Determine the [x, y] coordinate at the center of the cell enclosing the given text.  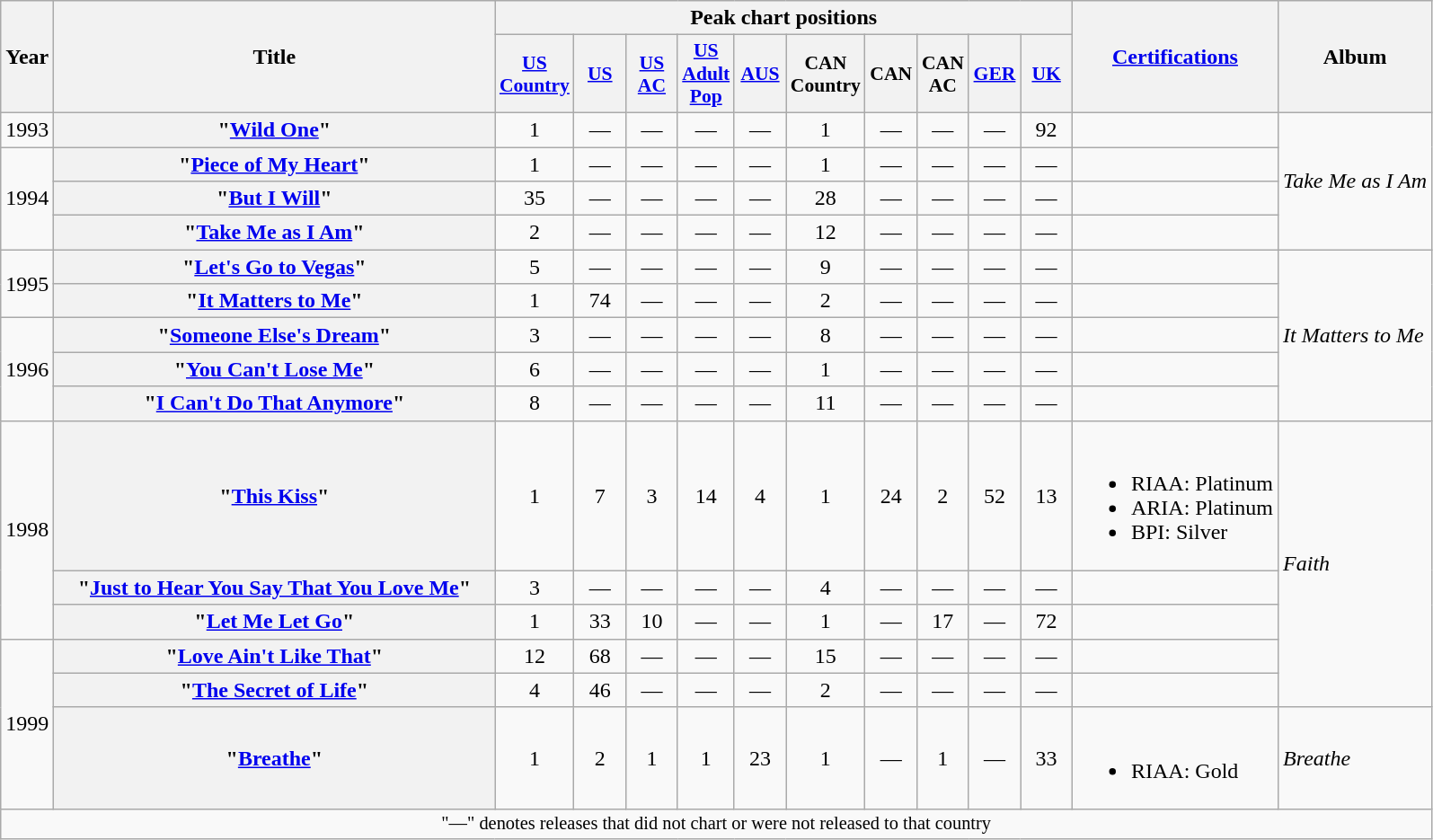
"The Secret of Life" [275, 690]
"But I Will" [275, 199]
Title [275, 57]
RIAA: PlatinumARIA: PlatinumBPI: Silver [1175, 496]
US [600, 74]
"This Kiss" [275, 496]
68 [600, 656]
AUS [760, 74]
"Wild One" [275, 129]
1999 [27, 724]
"—" denotes releases that did not chart or were not released to that country [717, 824]
Certifications [1175, 57]
7 [600, 496]
Album [1355, 57]
11 [826, 403]
CAN [891, 74]
US Adult Pop [706, 74]
35 [535, 199]
Year [27, 57]
GER [995, 74]
"Piece of My Heart" [275, 164]
5 [535, 267]
52 [995, 496]
72 [1047, 622]
"Just to Hear You Say That You Love Me" [275, 588]
Peak chart positions [783, 18]
"Someone Else's Dream" [275, 335]
Take Me as I Am [1355, 181]
6 [535, 369]
CAN AC [943, 74]
US AC [652, 74]
23 [760, 758]
"Take Me as I Am" [275, 233]
74 [600, 301]
"It Matters to Me" [275, 301]
"Breathe" [275, 758]
Faith [1355, 564]
10 [652, 622]
It Matters to Me [1355, 335]
1993 [27, 129]
24 [891, 496]
RIAA: Gold [1175, 758]
"Let Me Let Go" [275, 622]
UK [1047, 74]
46 [600, 690]
13 [1047, 496]
"Let's Go to Vegas" [275, 267]
14 [706, 496]
Breathe [1355, 758]
15 [826, 656]
92 [1047, 129]
1995 [27, 284]
28 [826, 199]
"I Can't Do That Anymore" [275, 403]
1998 [27, 530]
1996 [27, 369]
CAN Country [826, 74]
"You Can't Lose Me" [275, 369]
"Love Ain't Like That" [275, 656]
9 [826, 267]
1994 [27, 199]
17 [943, 622]
US Country [535, 74]
